Extract the [X, Y] coordinate from the center of the cell holding the provided text.  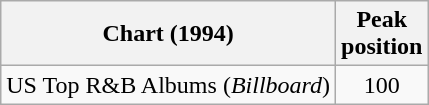
Chart (1994) [168, 34]
US Top R&B Albums (Billboard) [168, 85]
Peakposition [382, 34]
100 [382, 85]
